From the cell containing the given text, extract its center point as [X, Y] coordinate. 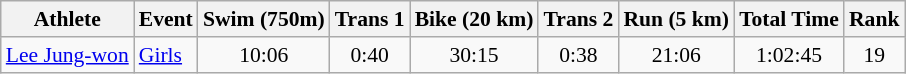
30:15 [474, 55]
Bike (20 km) [474, 19]
0:38 [578, 55]
Athlete [68, 19]
21:06 [676, 55]
Trans 2 [578, 19]
Total Time [789, 19]
1:02:45 [789, 55]
10:06 [264, 55]
Run (5 km) [676, 19]
Lee Jung-won [68, 55]
0:40 [370, 55]
Event [166, 19]
Girls [166, 55]
Rank [874, 19]
Swim (750m) [264, 19]
19 [874, 55]
Trans 1 [370, 19]
